From the cell containing the given text, extract its center point as [X, Y] coordinate. 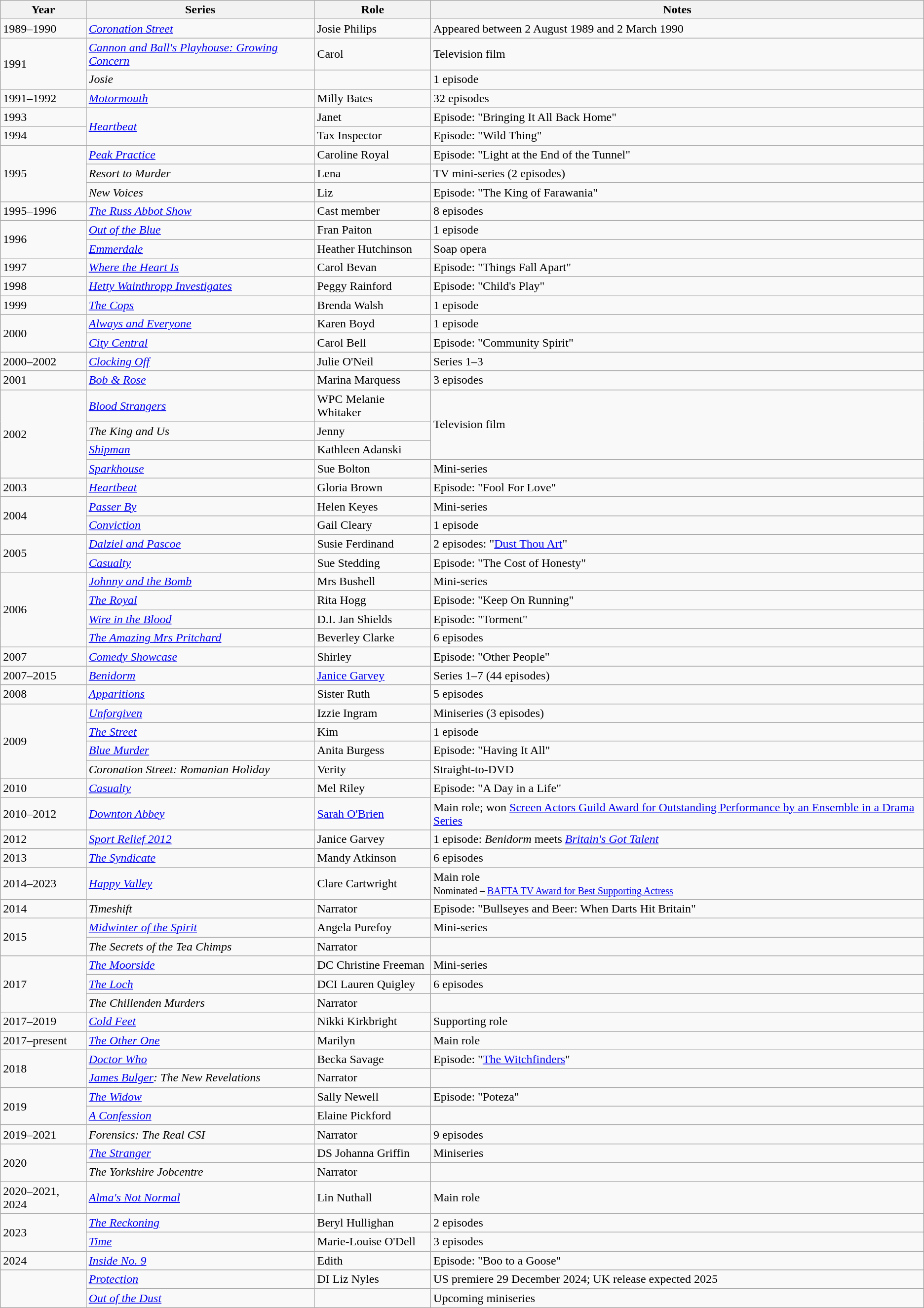
Mandy Atkinson [373, 858]
2007 [43, 657]
Coronation Street: Romanian Holiday [200, 769]
Carol [373, 54]
2014–2023 [43, 883]
Forensics: The Real CSI [200, 1134]
2000–2002 [43, 361]
Hetty Wainthropp Investigates [200, 286]
The Yorkshire Jobcentre [200, 1172]
Caroline Royal [373, 155]
Where the Heart Is [200, 268]
2010 [43, 788]
Motormouth [200, 98]
Johnny and the Bomb [200, 582]
New Voices [200, 192]
Cannon and Ball's Playhouse: Growing Concern [200, 54]
Marie-Louise O'Dell [373, 1242]
Sarah O'Brien [373, 814]
2019–2021 [43, 1134]
2012 [43, 839]
Episode: "A Day in a Life" [677, 788]
The Other One [200, 1040]
Gloria Brown [373, 487]
Mrs Bushell [373, 582]
Josie [200, 79]
2024 [43, 1261]
2004 [43, 515]
Bob & Rose [200, 380]
Main role; won Screen Actors Guild Award for Outstanding Performance by an Ensemble in a Drama Series [677, 814]
DI Liz Nyles [373, 1279]
The Stranger [200, 1153]
Sport Relief 2012 [200, 839]
Sue Stedding [373, 562]
The Amazing Mrs Pritchard [200, 638]
2020–2021, 2024 [43, 1197]
Rita Hogg [373, 600]
2015 [43, 937]
The Loch [200, 984]
Peak Practice [200, 155]
Clare Cartwright [373, 883]
Series 1–7 (44 episodes) [677, 675]
Episode: "Child's Play" [677, 286]
Julie O'Neil [373, 361]
Sue Bolton [373, 469]
2009 [43, 741]
2003 [43, 487]
The Secrets of the Tea Chimps [200, 947]
Clocking Off [200, 361]
Episode: "Wild Thing" [677, 136]
Episode: "Fool For Love" [677, 487]
2019 [43, 1106]
Episode: "Keep On Running" [677, 600]
1994 [43, 136]
Cold Feet [200, 1022]
2017–2019 [43, 1022]
1993 [43, 117]
2020 [43, 1162]
Blood Strangers [200, 406]
Out of the Dust [200, 1298]
Episode: "The King of Farawania" [677, 192]
2 episodes [677, 1223]
Apparitions [200, 694]
Jenny [373, 431]
Downton Abbey [200, 814]
Elaine Pickford [373, 1115]
Midwinter of the Spirit [200, 928]
City Central [200, 343]
Mel Riley [373, 788]
Episode: "Other People" [677, 657]
1997 [43, 268]
Sister Ruth [373, 694]
James Bulger: The New Revelations [200, 1078]
2010–2012 [43, 814]
Benidorm [200, 675]
8 episodes [677, 211]
2014 [43, 909]
1995–1996 [43, 211]
Series 1–3 [677, 361]
Josie Philips [373, 29]
Miniseries [677, 1153]
Happy Valley [200, 883]
Liz [373, 192]
DS Johanna Griffin [373, 1153]
DC Christine Freeman [373, 965]
2017–present [43, 1040]
2000 [43, 333]
Episode: "Poteza" [677, 1097]
DCI Lauren Quigley [373, 984]
Main roleNominated – BAFTA TV Award for Best Supporting Actress [677, 883]
Resort to Murder [200, 173]
Time [200, 1242]
The Cops [200, 305]
32 episodes [677, 98]
Episode: "The Cost of Honesty" [677, 562]
2005 [43, 553]
Unforgiven [200, 713]
Helen Keyes [373, 506]
2001 [43, 380]
Lin Nuthall [373, 1197]
Alma's Not Normal [200, 1197]
9 episodes [677, 1134]
Fran Paiton [373, 230]
The Widow [200, 1097]
Always and Everyone [200, 324]
Marilyn [373, 1040]
Kathleen Adanski [373, 450]
Coronation Street [200, 29]
Episode: "Community Spirit" [677, 343]
Nikki Kirkbright [373, 1022]
Episode: "Boo to a Goose" [677, 1261]
Doctor Who [200, 1059]
Emmerdale [200, 248]
WPC Melanie Whitaker [373, 406]
2008 [43, 694]
Izzie Ingram [373, 713]
Lena [373, 173]
2007–2015 [43, 675]
1996 [43, 239]
The King and Us [200, 431]
Straight-to-DVD [677, 769]
Dalziel and Pascoe [200, 544]
Gail Cleary [373, 525]
Miniseries (3 episodes) [677, 713]
Upcoming miniseries [677, 1298]
Tax Inspector [373, 136]
Episode: "Bringing It All Back Home" [677, 117]
Inside No. 9 [200, 1261]
1991 [43, 63]
Year [43, 10]
1998 [43, 286]
1999 [43, 305]
Shipman [200, 450]
1989–1990 [43, 29]
2013 [43, 858]
D.I. Jan Shields [373, 619]
2006 [43, 610]
Verity [373, 769]
Protection [200, 1279]
Appeared between 2 August 1989 and 2 March 1990 [677, 29]
Wire in the Blood [200, 619]
Beverley Clarke [373, 638]
Carol Bevan [373, 268]
2 episodes: "Dust Thou Art" [677, 544]
Timeshift [200, 909]
US premiere 29 December 2024; UK release expected 2025 [677, 1279]
The Royal [200, 600]
Edith [373, 1261]
Sally Newell [373, 1097]
2002 [43, 434]
Beryl Hullighan [373, 1223]
Conviction [200, 525]
The Chillenden Murders [200, 1003]
Susie Ferdinand [373, 544]
Marina Marquess [373, 380]
Becka Savage [373, 1059]
Shirley [373, 657]
Episode: "Things Fall Apart" [677, 268]
Role [373, 10]
Blue Murder [200, 751]
Carol Bell [373, 343]
Episode: "Light at the End of the Tunnel" [677, 155]
Supporting role [677, 1022]
Brenda Walsh [373, 305]
The Russ Abbot Show [200, 211]
The Moorside [200, 965]
TV mini-series (2 episodes) [677, 173]
1995 [43, 173]
Episode: "The Witchfinders" [677, 1059]
The Reckoning [200, 1223]
Notes [677, 10]
Milly Bates [373, 98]
Passer By [200, 506]
5 episodes [677, 694]
2023 [43, 1232]
Episode: "Having It All" [677, 751]
Episode: "Torment" [677, 619]
2017 [43, 984]
Angela Purefoy [373, 928]
Series [200, 10]
Heather Hutchinson [373, 248]
Out of the Blue [200, 230]
Cast member [373, 211]
Episode: "Bullseyes and Beer: When Darts Hit Britain" [677, 909]
2018 [43, 1069]
Karen Boyd [373, 324]
1 episode: Benidorm meets Britain's Got Talent [677, 839]
Soap opera [677, 248]
Peggy Rainford [373, 286]
Janet [373, 117]
Sparkhouse [200, 469]
1991–1992 [43, 98]
A Confession [200, 1115]
Kim [373, 732]
The Syndicate [200, 858]
The Street [200, 732]
Anita Burgess [373, 751]
Comedy Showcase [200, 657]
